Find where the given text appears and provide that cell's center as (x, y) coordinate. 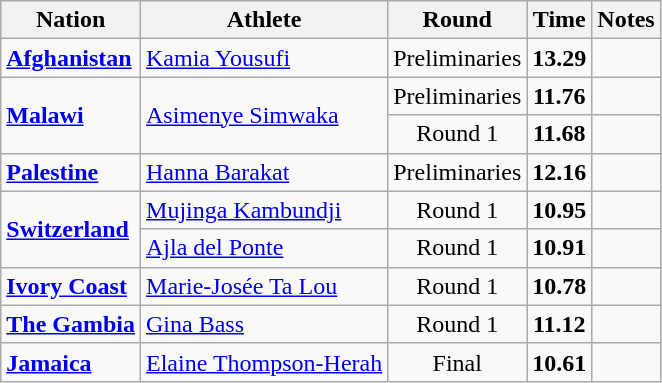
Afghanistan (71, 58)
10.95 (560, 210)
Malawi (71, 115)
Palestine (71, 172)
Kamia Yousufi (264, 58)
Notes (626, 20)
Marie-Josée Ta Lou (264, 286)
11.68 (560, 134)
11.12 (560, 324)
13.29 (560, 58)
Time (560, 20)
10.78 (560, 286)
Mujinga Kambundji (264, 210)
The Gambia (71, 324)
Asimenye Simwaka (264, 115)
Ivory Coast (71, 286)
Final (458, 362)
Jamaica (71, 362)
12.16 (560, 172)
Switzerland (71, 229)
Gina Bass (264, 324)
11.76 (560, 96)
10.61 (560, 362)
Elaine Thompson-Herah (264, 362)
Athlete (264, 20)
Ajla del Ponte (264, 248)
Round (458, 20)
10.91 (560, 248)
Nation (71, 20)
Hanna Barakat (264, 172)
